Determine the [x, y] coordinate at the center of the cell enclosing the given text.  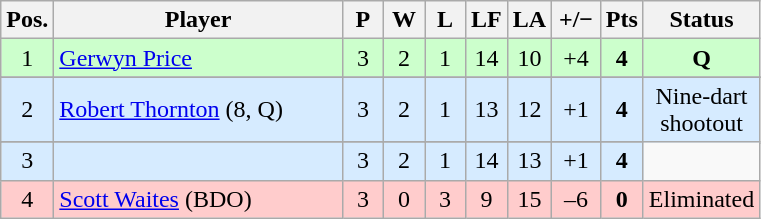
Robert Thornton (8, Q) [198, 110]
+/− [576, 20]
Eliminated [701, 199]
Gerwyn Price [198, 58]
Q [701, 58]
LF [487, 20]
+4 [576, 58]
9 [487, 199]
12 [529, 110]
P [362, 20]
Nine-dart shootout [701, 110]
–6 [576, 199]
Player [198, 20]
W [404, 20]
15 [529, 199]
LA [529, 20]
Pos. [28, 20]
Pts [622, 20]
Status [701, 20]
10 [529, 58]
Scott Waites (BDO) [198, 199]
L [444, 20]
